Return the (x, y) coordinate for the center point of the cell that contains the specified text.  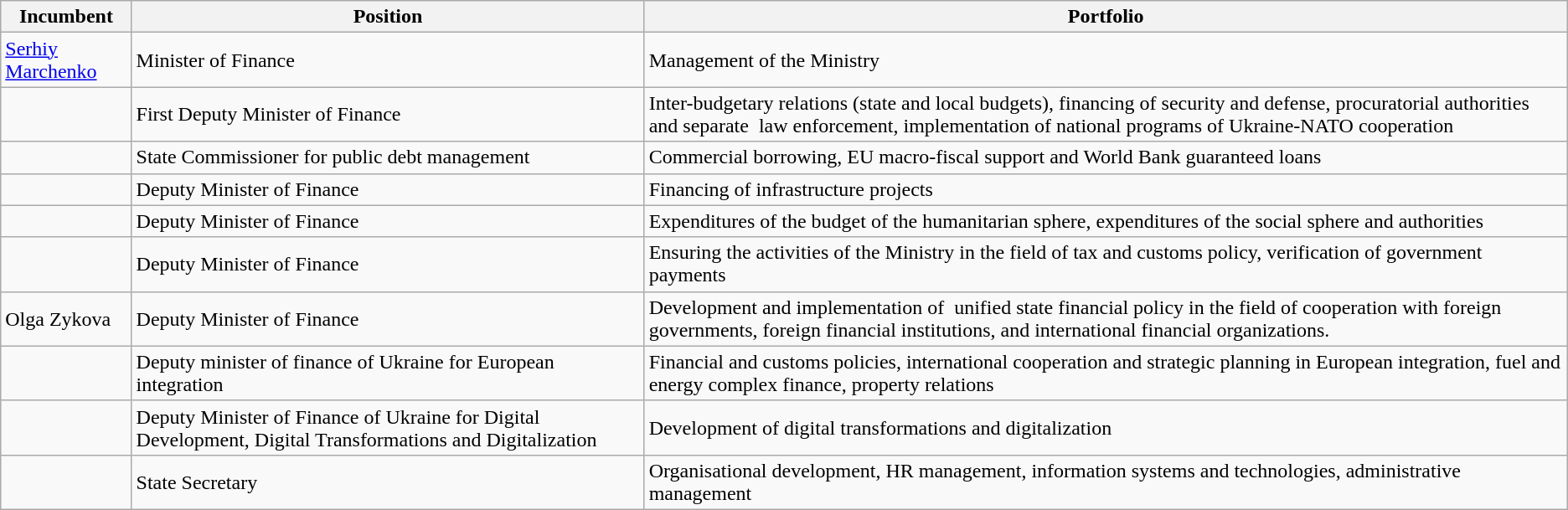
Organisational development, HR management, information systems and technologies, administrative management (1106, 482)
Position (388, 17)
Commercial borrowing, EU macro-fiscal support and World Bank guaranteed loans (1106, 157)
Deputy Minister of Finance of Ukraine for Digital Development, Digital Transformations and Digitalization (388, 427)
Portfolio (1106, 17)
Financing of infrastructure projects (1106, 189)
State Commissioner for public debt management (388, 157)
First Deputy Minister of Finance (388, 114)
Serhiy Marchenko (66, 60)
Deputy minister of finance of Ukraine for European integration (388, 373)
Minister of Finance (388, 60)
Olga Zykova (66, 318)
Development of digital transformations and digitalization (1106, 427)
Incumbent (66, 17)
Ensuring the activities of the Ministry in the field of tax and customs policy, verification of government payments (1106, 265)
State Secretary (388, 482)
Expenditures of the budget of the humanitarian sphere, expenditures of the social sphere and authorities (1106, 221)
Management of the Ministry (1106, 60)
